Output the [x, y] coordinate of the center of the cell containing the given text.  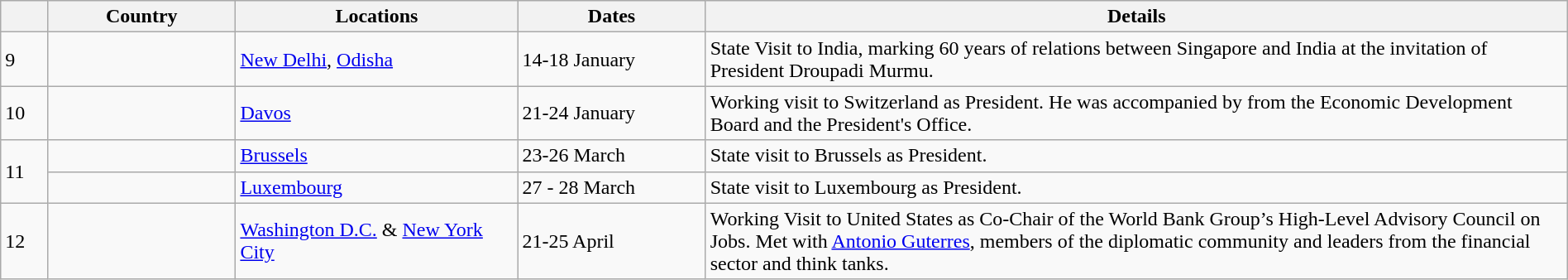
21-25 April [612, 241]
9 [25, 60]
Luxembourg [377, 187]
27 - 28 March [612, 187]
State visit to Luxembourg as President. [1136, 187]
21-24 January [612, 113]
Washington D.C. & New York City [377, 241]
Brussels [377, 156]
State Visit to India, marking 60 years of relations between Singapore and India at the invitation of President Droupadi Murmu. [1136, 60]
Davos [377, 113]
23-26 March [612, 156]
Working visit to Switzerland as President. He was accompanied by from the Economic Development Board and the President's Office. [1136, 113]
14-18 January [612, 60]
11 [25, 171]
Details [1136, 17]
Country [142, 17]
Locations [377, 17]
Dates [612, 17]
New Delhi, Odisha [377, 60]
12 [25, 241]
State visit to Brussels as President. [1136, 156]
10 [25, 113]
